For the text-containing cell, return its midpoint in (X, Y) coordinate format. 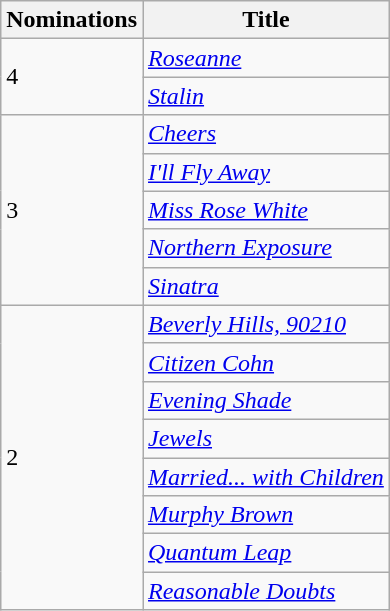
2 (72, 457)
I'll Fly Away (266, 172)
Quantum Leap (266, 553)
Reasonable Doubts (266, 591)
Roseanne (266, 58)
Jewels (266, 438)
Cheers (266, 134)
Evening Shade (266, 400)
Murphy Brown (266, 515)
3 (72, 210)
Citizen Cohn (266, 362)
Northern Exposure (266, 248)
Married... with Children (266, 477)
Sinatra (266, 286)
4 (72, 77)
Miss Rose White (266, 210)
Beverly Hills, 90210 (266, 324)
Stalin (266, 96)
Title (266, 20)
Nominations (72, 20)
